Return [x, y] of the center of cell containing provided text 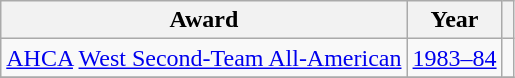
AHCA West Second-Team All-American [204, 58]
1983–84 [454, 58]
Award [204, 20]
Year [454, 20]
